Locate the cell with the specified text and output its (x, y) center coordinate. 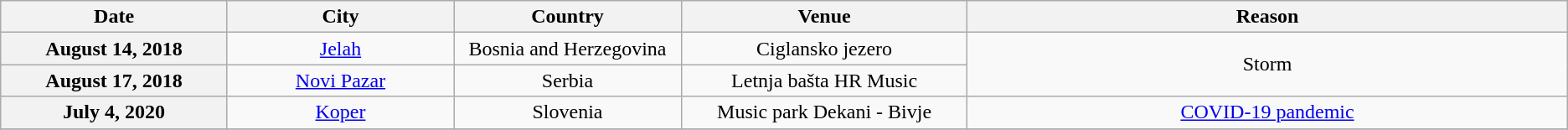
August 14, 2018 (114, 49)
Serbia (568, 81)
July 4, 2020 (114, 112)
Novi Pazar (340, 81)
Slovenia (568, 112)
Ciglansko jezero (824, 49)
Reason (1267, 17)
Date (114, 17)
Jelah (340, 49)
August 17, 2018 (114, 81)
Letnja bašta HR Music (824, 81)
Bosnia and Herzegovina (568, 49)
City (340, 17)
Storm (1267, 65)
Country (568, 17)
COVID-19 pandemic (1267, 112)
Venue (824, 17)
Music park Dekani - Bivje (824, 112)
Koper (340, 112)
